Output the (X, Y) coordinate of the center of the cell containing the given text.  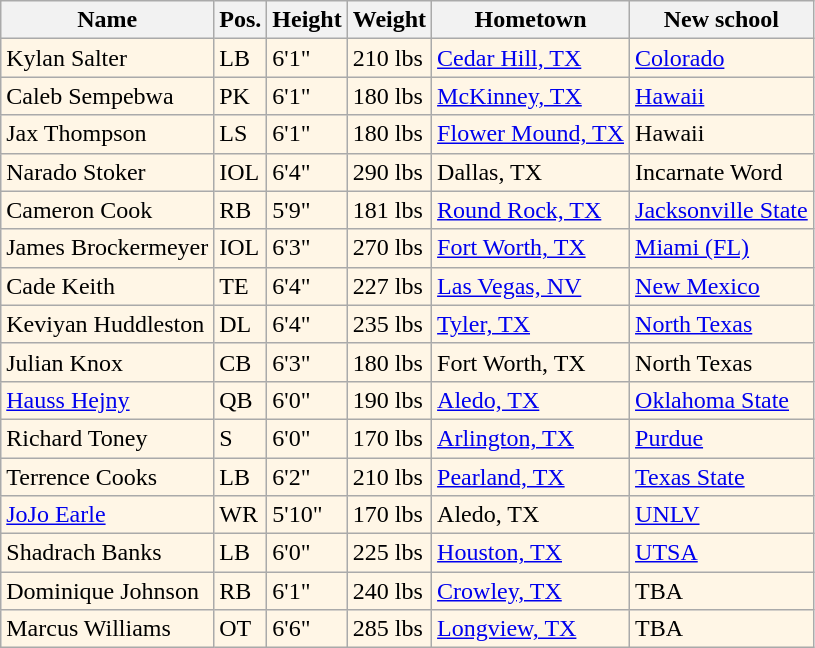
McKinney, TX (531, 96)
Richard Toney (108, 438)
Dallas, TX (531, 172)
Narado Stoker (108, 172)
Longview, TX (531, 629)
Tyler, TX (531, 324)
Round Rock, TX (531, 210)
Hometown (531, 20)
QB (240, 400)
LS (240, 134)
Dominique Johnson (108, 591)
225 lbs (389, 553)
S (240, 438)
New Mexico (722, 286)
5'9" (307, 210)
235 lbs (389, 324)
270 lbs (389, 248)
TE (240, 286)
Arlington, TX (531, 438)
Cade Keith (108, 286)
CB (240, 362)
Hauss Hejny (108, 400)
Cameron Cook (108, 210)
Jacksonville State (722, 210)
New school (722, 20)
DL (240, 324)
Crowley, TX (531, 591)
Julian Knox (108, 362)
JoJo Earle (108, 515)
290 lbs (389, 172)
OT (240, 629)
Marcus Williams (108, 629)
Incarnate Word (722, 172)
Terrence Cooks (108, 477)
Jax Thompson (108, 134)
285 lbs (389, 629)
Weight (389, 20)
190 lbs (389, 400)
Cedar Hill, TX (531, 58)
Miami (FL) (722, 248)
Name (108, 20)
UNLV (722, 515)
Kylan Salter (108, 58)
5'10" (307, 515)
Flower Mound, TX (531, 134)
WR (240, 515)
Caleb Sempebwa (108, 96)
6'2" (307, 477)
Pearland, TX (531, 477)
UTSA (722, 553)
227 lbs (389, 286)
Keviyan Huddleston (108, 324)
6'6" (307, 629)
Pos. (240, 20)
240 lbs (389, 591)
PK (240, 96)
Height (307, 20)
Shadrach Banks (108, 553)
Texas State (722, 477)
181 lbs (389, 210)
Houston, TX (531, 553)
Las Vegas, NV (531, 286)
Purdue (722, 438)
James Brockermeyer (108, 248)
Oklahoma State (722, 400)
Colorado (722, 58)
